Identify which cell holds the provided text, then report its (X, Y) central coordinate. 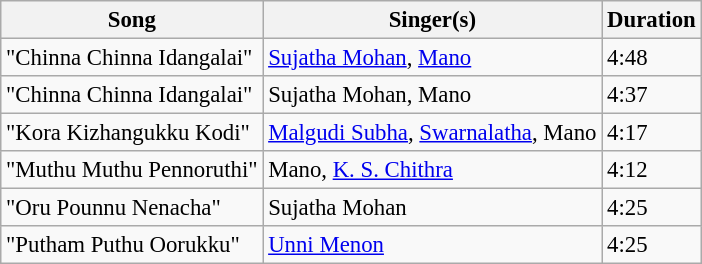
4:37 (652, 95)
Song (132, 20)
Malgudi Subha, Swarnalatha, Mano (432, 133)
"Putham Puthu Oorukku" (132, 245)
Singer(s) (432, 20)
Sujatha Mohan (432, 208)
Unni Menon (432, 245)
4:17 (652, 133)
"Kora Kizhangukku Kodi" (132, 133)
4:12 (652, 170)
4:48 (652, 58)
"Oru Pounnu Nenacha" (132, 208)
"Muthu Muthu Pennoruthi" (132, 170)
Duration (652, 20)
Mano, K. S. Chithra (432, 170)
